From the cell containing the given text, extract its center point as (X, Y) coordinate. 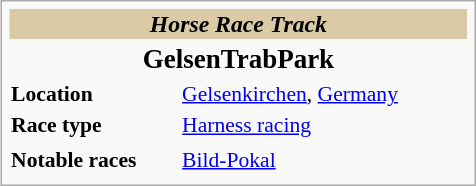
Race type (94, 125)
Harness racing (324, 125)
Notable races (94, 159)
Gelsenkirchen, Germany (324, 93)
Bild-Pokal (324, 159)
GelsenTrabPark (239, 59)
Location (94, 93)
Horse Race Track (239, 24)
